Detect which cell encompasses the target text, then output its (X, Y) center coordinate. 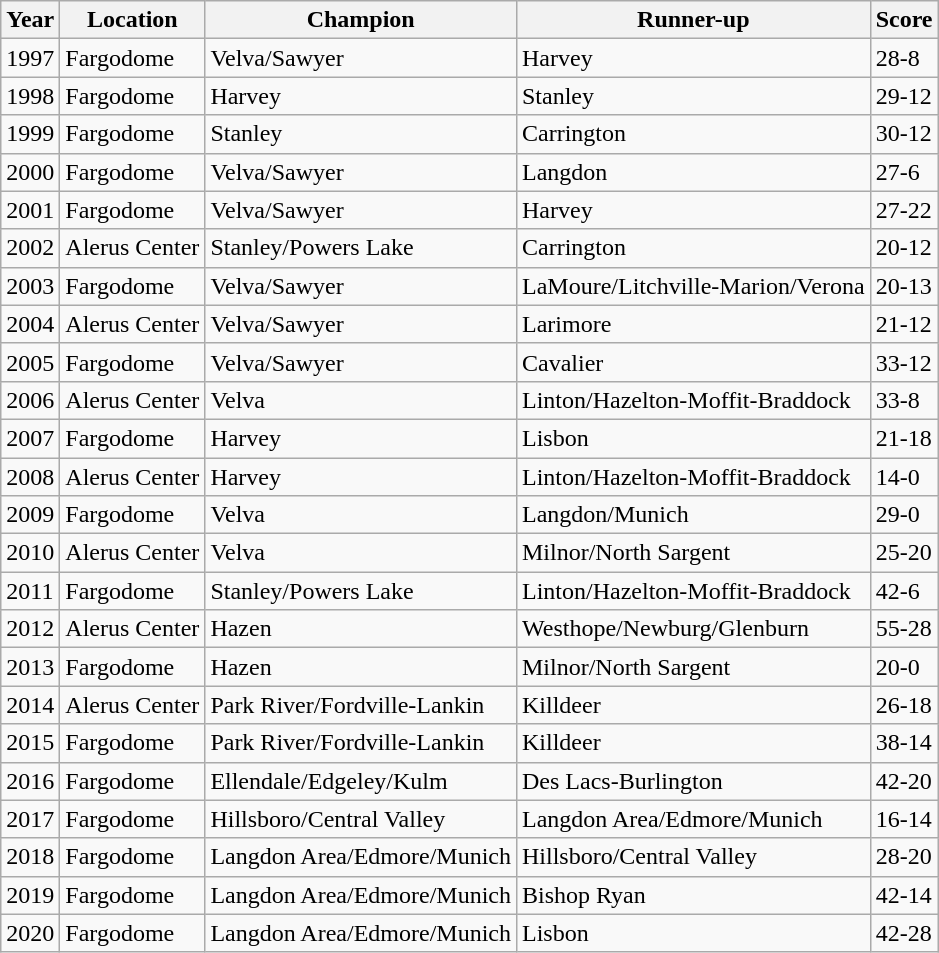
Westhope/Newburg/Glenburn (693, 629)
2004 (30, 324)
2005 (30, 362)
Location (132, 20)
42-20 (904, 781)
14-0 (904, 477)
2010 (30, 553)
38-14 (904, 743)
2006 (30, 400)
2014 (30, 705)
LaMoure/Litchville-Marion/Verona (693, 286)
2001 (30, 210)
42-6 (904, 591)
2013 (30, 667)
25-20 (904, 553)
16-14 (904, 819)
21-12 (904, 324)
33-8 (904, 400)
2015 (30, 743)
33-12 (904, 362)
1998 (30, 96)
Cavalier (693, 362)
2007 (30, 438)
Larimore (693, 324)
Des Lacs-Burlington (693, 781)
2019 (30, 895)
20-0 (904, 667)
Ellendale/Edgeley/Kulm (361, 781)
2008 (30, 477)
2017 (30, 819)
28-20 (904, 857)
29-0 (904, 515)
55-28 (904, 629)
1999 (30, 134)
26-18 (904, 705)
2012 (30, 629)
2003 (30, 286)
Runner-up (693, 20)
2002 (30, 248)
1997 (30, 58)
2020 (30, 933)
Bishop Ryan (693, 895)
21-18 (904, 438)
42-14 (904, 895)
2011 (30, 591)
Score (904, 20)
28-8 (904, 58)
2018 (30, 857)
2016 (30, 781)
27-22 (904, 210)
Year (30, 20)
29-12 (904, 96)
Langdon (693, 172)
27-6 (904, 172)
20-12 (904, 248)
42-28 (904, 933)
Langdon/Munich (693, 515)
2000 (30, 172)
Champion (361, 20)
30-12 (904, 134)
20-13 (904, 286)
2009 (30, 515)
